Return the [x, y] coordinate for the center point of the cell that contains the specified text.  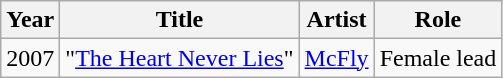
"The Heart Never Lies" [180, 58]
Role [438, 20]
Title [180, 20]
Year [30, 20]
Artist [336, 20]
Female lead [438, 58]
McFly [336, 58]
2007 [30, 58]
